Detect which cell encompasses the target text, then output its (X, Y) center coordinate. 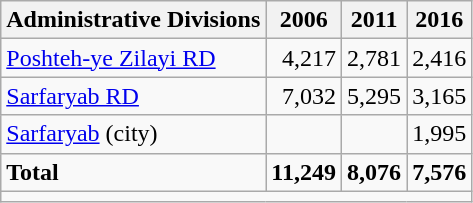
Administrative Divisions (134, 20)
Poshteh-ye Zilayi RD (134, 58)
5,295 (374, 96)
2,781 (374, 58)
3,165 (440, 96)
8,076 (374, 172)
Total (134, 172)
Sarfaryab RD (134, 96)
7,576 (440, 172)
11,249 (304, 172)
Sarfaryab (city) (134, 134)
4,217 (304, 58)
7,032 (304, 96)
2016 (440, 20)
2011 (374, 20)
2,416 (440, 58)
2006 (304, 20)
1,995 (440, 134)
